Capture the cell that displays the provided text and extract its [X, Y] central coordinate. 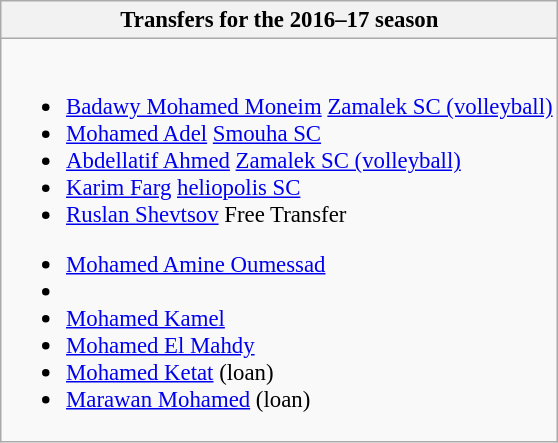
Transfers for the 2016–17 season [280, 20]
